For the text-containing cell, return its midpoint in [x, y] coordinate format. 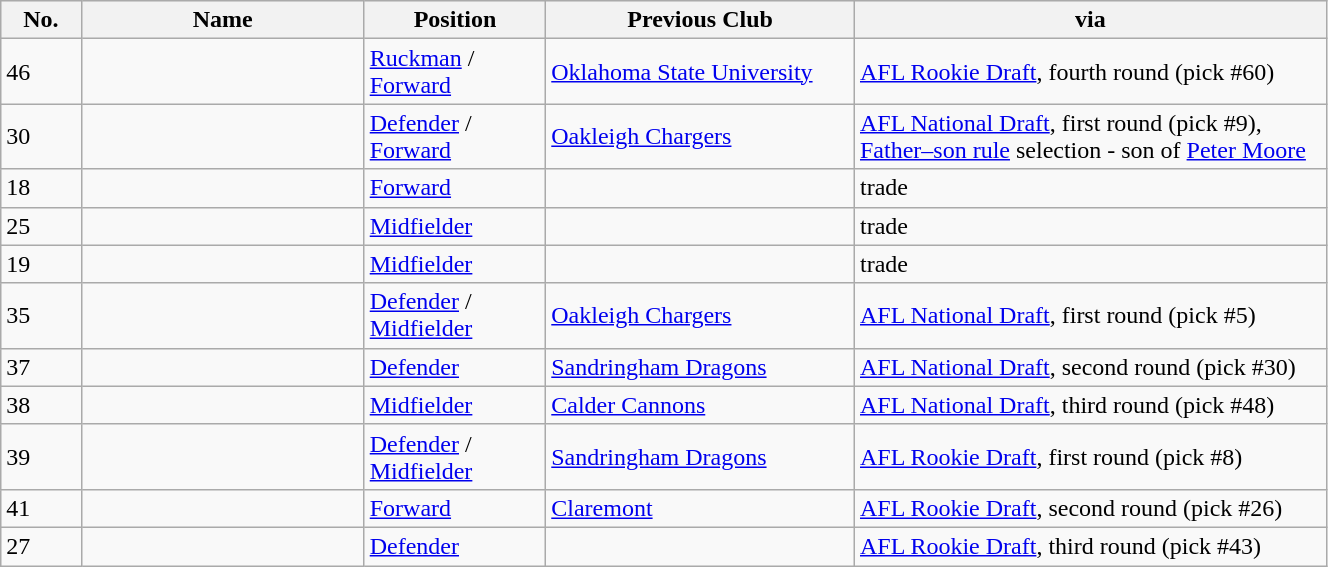
AFL Rookie Draft, third round (pick #43) [1090, 546]
Previous Club [700, 20]
Claremont [700, 508]
AFL Rookie Draft, fourth round (pick #60) [1090, 72]
46 [41, 72]
Calder Cannons [700, 405]
37 [41, 367]
19 [41, 264]
25 [41, 226]
AFL Rookie Draft, first round (pick #8) [1090, 456]
via [1090, 20]
Defender / Forward [455, 136]
AFL National Draft, second round (pick #30) [1090, 367]
Position [455, 20]
27 [41, 546]
AFL National Draft, third round (pick #48) [1090, 405]
Ruckman / Forward [455, 72]
Oklahoma State University [700, 72]
Name [222, 20]
35 [41, 316]
18 [41, 188]
41 [41, 508]
AFL National Draft, first round (pick #9), Father–son rule selection - son of Peter Moore [1090, 136]
38 [41, 405]
AFL Rookie Draft, second round (pick #26) [1090, 508]
30 [41, 136]
No. [41, 20]
AFL National Draft, first round (pick #5) [1090, 316]
39 [41, 456]
